For the text-containing cell, return its midpoint in (x, y) coordinate format. 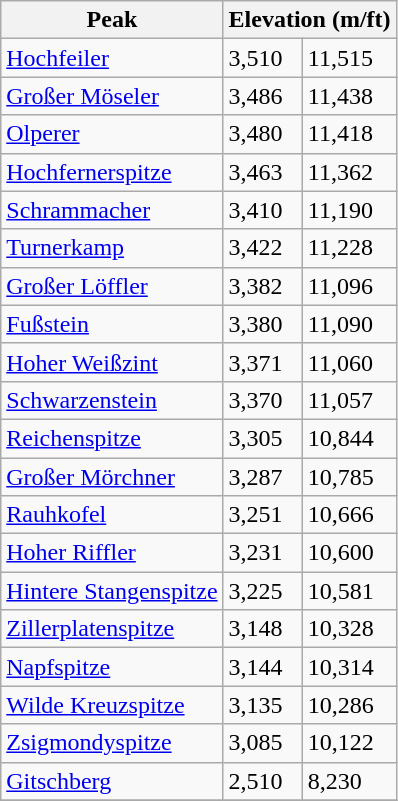
Napfspitze (112, 667)
11,090 (349, 324)
Großer Möseler (112, 96)
Hochfernerspitze (112, 172)
11,057 (349, 400)
11,190 (349, 210)
Hintere Stangenspitze (112, 591)
3,148 (262, 629)
3,371 (262, 362)
10,666 (349, 515)
3,144 (262, 667)
3,510 (262, 58)
Hoher Weißzint (112, 362)
Großer Mörchner (112, 477)
10,328 (349, 629)
11,515 (349, 58)
Peak (112, 20)
Zsigmondyspitze (112, 743)
8,230 (349, 781)
Fußstein (112, 324)
3,463 (262, 172)
Schwarzenstein (112, 400)
10,785 (349, 477)
Gitschberg (112, 781)
11,228 (349, 248)
Großer Löffler (112, 286)
10,600 (349, 553)
10,122 (349, 743)
10,314 (349, 667)
3,085 (262, 743)
11,096 (349, 286)
3,410 (262, 210)
11,418 (349, 134)
3,287 (262, 477)
2,510 (262, 781)
Turnerkamp (112, 248)
Olperer (112, 134)
Elevation (m/ft) (310, 20)
3,231 (262, 553)
11,060 (349, 362)
Rauhkofel (112, 515)
11,362 (349, 172)
Zillerplatenspitze (112, 629)
Reichenspitze (112, 438)
3,225 (262, 591)
10,844 (349, 438)
3,251 (262, 515)
3,382 (262, 286)
3,422 (262, 248)
Hochfeiler (112, 58)
Wilde Kreuzspitze (112, 705)
3,380 (262, 324)
3,135 (262, 705)
3,480 (262, 134)
Schrammacher (112, 210)
3,486 (262, 96)
10,581 (349, 591)
10,286 (349, 705)
3,370 (262, 400)
11,438 (349, 96)
Hoher Riffler (112, 553)
3,305 (262, 438)
